Pinpoint the cell where the given text exists, returning its [X, Y] midpoint coordinate. 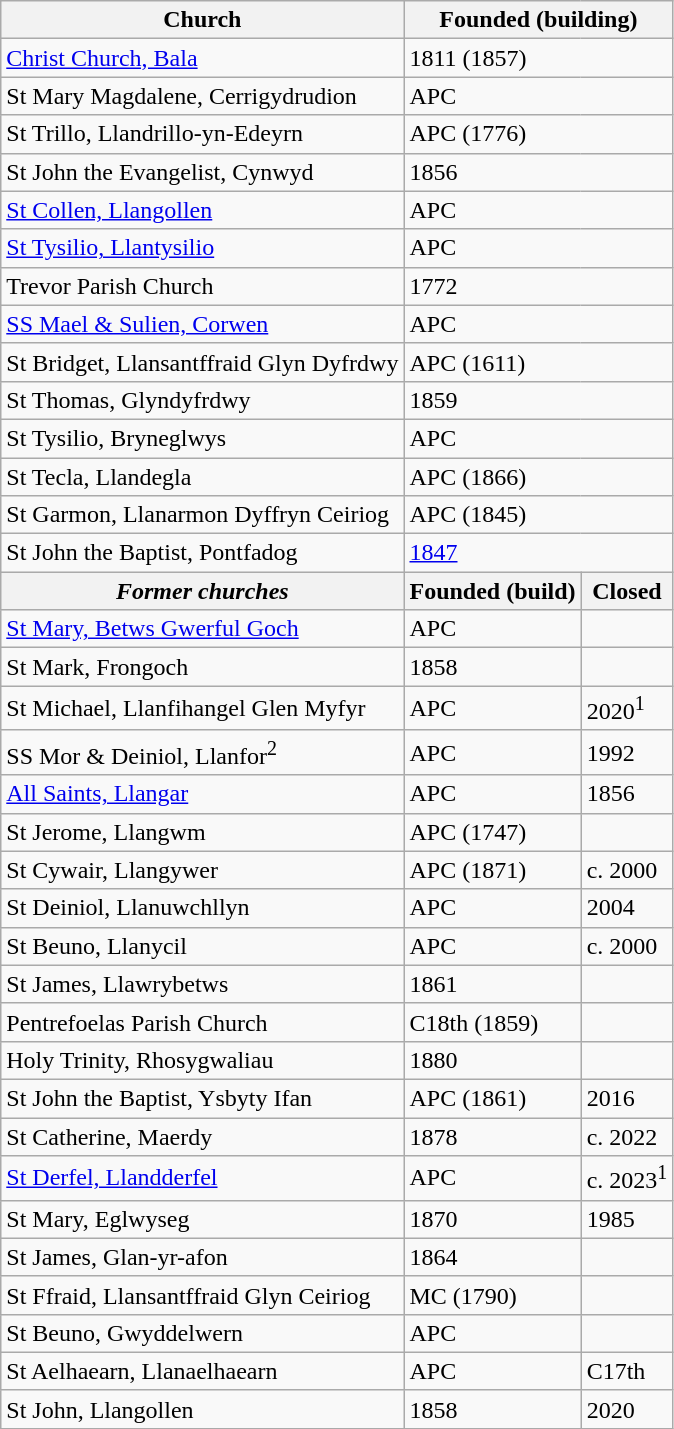
APC (1776) [538, 134]
Holy Trinity, Rhosygwaliau [202, 1060]
St Aelhaearn, Llanaelhaearn [202, 1371]
St Mary, Betws Gwerful Goch [202, 629]
Founded (building) [538, 20]
MC (1790) [492, 1295]
c. 2022 [627, 1137]
St Derfel, Llandderfel [202, 1178]
St Mary Magdalene, Cerrigydrudion [202, 96]
c. 20231 [627, 1178]
St Michael, Llanfihangel Glen Myfyr [202, 708]
St Collen, Llangollen [202, 210]
St John the Evangelist, Cynwyd [202, 172]
St John, Llangollen [202, 1409]
1859 [538, 400]
St Thomas, Glyndyfrdwy [202, 400]
C17th [627, 1371]
St Trillo, Llandrillo-yn-Edeyrn [202, 134]
Church [202, 20]
1880 [492, 1060]
St Bridget, Llansantffraid Glyn Dyfrdwy [202, 362]
1811 (1857) [538, 58]
APC (1845) [538, 515]
All Saints, Llangar [202, 794]
1772 [538, 286]
C18th (1859) [492, 1022]
APC (1871) [492, 870]
St Beuno, Llanycil [202, 946]
St Cywair, Llangywer [202, 870]
2016 [627, 1098]
St Garmon, Llanarmon Dyffryn Ceiriog [202, 515]
St Beuno, Gwyddelwern [202, 1333]
APC (1861) [492, 1098]
1864 [492, 1257]
St Deiniol, Llanuwchllyn [202, 908]
Pentrefoelas Parish Church [202, 1022]
St John the Baptist, Ysbyty Ifan [202, 1098]
SS Mor & Deiniol, Llanfor2 [202, 752]
St Jerome, Llangwm [202, 832]
1992 [627, 752]
St Mary, Eglwyseg [202, 1219]
SS Mael & Sulien, Corwen [202, 324]
1878 [492, 1137]
2020 [627, 1409]
APC (1747) [492, 832]
St James, Glan-yr-afon [202, 1257]
St James, Llawrybetws [202, 984]
St Tecla, Llandegla [202, 477]
Founded (build) [492, 591]
St Tysilio, Bryneglwys [202, 438]
St Ffraid, Llansantffraid Glyn Ceiriog [202, 1295]
St Tysilio, Llantysilio [202, 248]
20201 [627, 708]
St Catherine, Maerdy [202, 1137]
1861 [492, 984]
Closed [627, 591]
St John the Baptist, Pontfadog [202, 553]
Trevor Parish Church [202, 286]
1870 [492, 1219]
1985 [627, 1219]
Former churches [202, 591]
1847 [538, 553]
APC (1866) [538, 477]
Christ Church, Bala [202, 58]
2004 [627, 908]
APC (1611) [538, 362]
St Mark, Frongoch [202, 667]
